Search for the cell housing the specified text and yield its (X, Y) center coordinate. 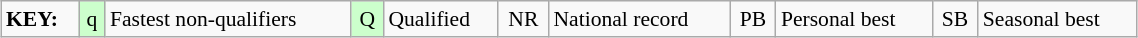
Qualified (440, 19)
PB (753, 19)
National record (639, 19)
NR (523, 19)
Q (367, 19)
Fastest non-qualifiers (228, 19)
q (92, 19)
Personal best (854, 19)
SB (955, 19)
KEY: (40, 19)
Seasonal best (1058, 19)
